From the cell containing the given text, extract its center point as [x, y] coordinate. 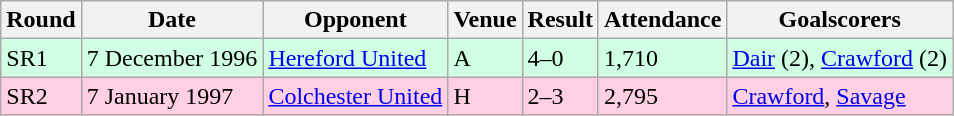
2–3 [560, 96]
SR1 [41, 58]
Result [560, 20]
Colchester United [356, 96]
A [485, 58]
7 January 1997 [172, 96]
Crawford, Savage [840, 96]
Hereford United [356, 58]
SR2 [41, 96]
1,710 [662, 58]
Venue [485, 20]
Date [172, 20]
Opponent [356, 20]
Dair (2), Crawford (2) [840, 58]
Goalscorers [840, 20]
2,795 [662, 96]
Attendance [662, 20]
Round [41, 20]
4–0 [560, 58]
H [485, 96]
7 December 1996 [172, 58]
